Identify which cell holds the provided text, then report its [X, Y] central coordinate. 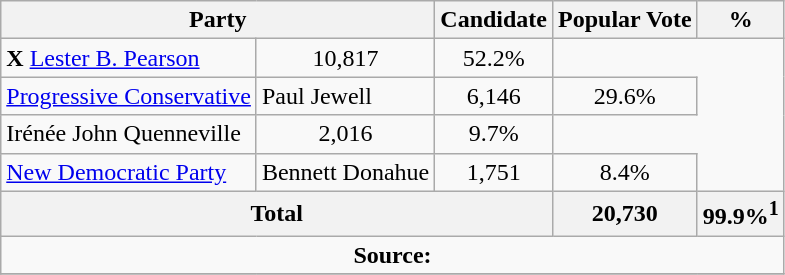
Party [218, 20]
8.4% [626, 172]
Progressive Conservative [129, 96]
% [740, 20]
99.9%1 [740, 214]
6,146 [494, 96]
20,730 [626, 214]
X Lester B. Pearson [129, 58]
2,016 [345, 134]
Source: [393, 255]
52.2% [494, 58]
Bennett Donahue [345, 172]
29.6% [626, 96]
Total [277, 214]
Irénée John Quenneville [129, 134]
Paul Jewell [345, 96]
New Democratic Party [129, 172]
1,751 [494, 172]
9.7% [494, 134]
Popular Vote [626, 20]
Candidate [494, 20]
10,817 [345, 58]
